Find where the given text appears and provide that cell's center as (x, y) coordinate. 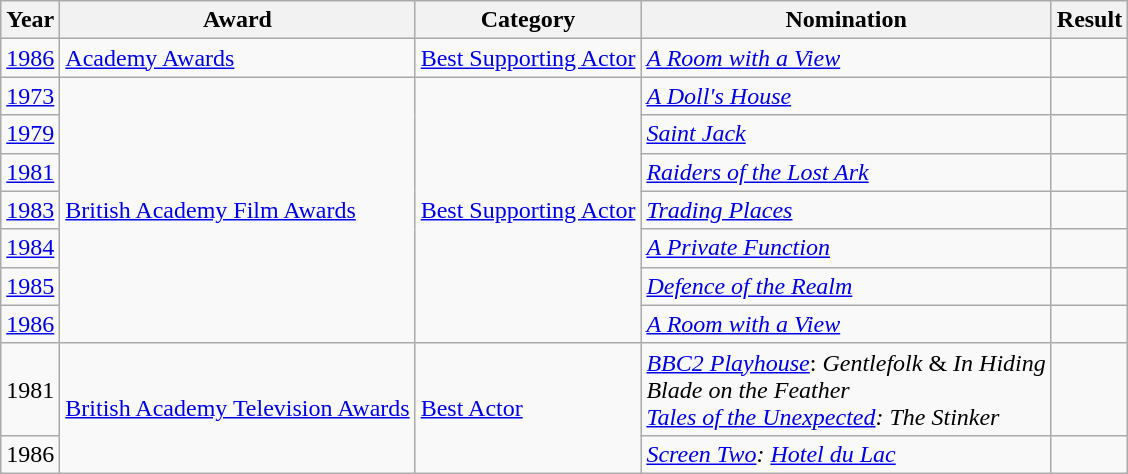
Nomination (846, 20)
Result (1089, 20)
1985 (30, 286)
1983 (30, 210)
Best Actor (528, 408)
Category (528, 20)
British Academy Film Awards (238, 210)
A Private Function (846, 248)
Year (30, 20)
Defence of the Realm (846, 286)
1979 (30, 134)
Screen Two: Hotel du Lac (846, 454)
1984 (30, 248)
A Doll's House (846, 96)
British Academy Television Awards (238, 408)
Academy Awards (238, 58)
Raiders of the Lost Ark (846, 172)
1973 (30, 96)
BBC2 Playhouse: Gentlefolk & In HidingBlade on the Feather Tales of the Unexpected: The Stinker (846, 389)
Award (238, 20)
Trading Places (846, 210)
Saint Jack (846, 134)
